From the cell containing the given text, extract its center point as [X, Y] coordinate. 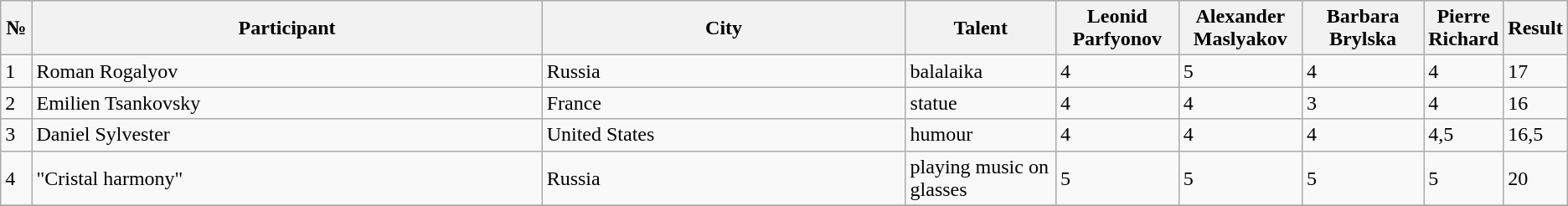
France [724, 103]
playing music on glasses [980, 178]
Pierre Richard [1464, 28]
20 [1535, 178]
"Cristal harmony" [286, 178]
humour [980, 135]
1 [17, 71]
17 [1535, 71]
Daniel Sylvester [286, 135]
Roman Rogalyov [286, 71]
2 [17, 103]
balalaika [980, 71]
16,5 [1535, 135]
Emilien Tsankovsky [286, 103]
Talent [980, 28]
statue [980, 103]
Participant [286, 28]
Alexander Maslyakov [1240, 28]
City [724, 28]
4,5 [1464, 135]
United States [724, 135]
Leonid Parfyonov [1117, 28]
Barbara Brylska [1364, 28]
Result [1535, 28]
№ [17, 28]
16 [1535, 103]
